Find where the given text appears and provide that cell's center as (x, y) coordinate. 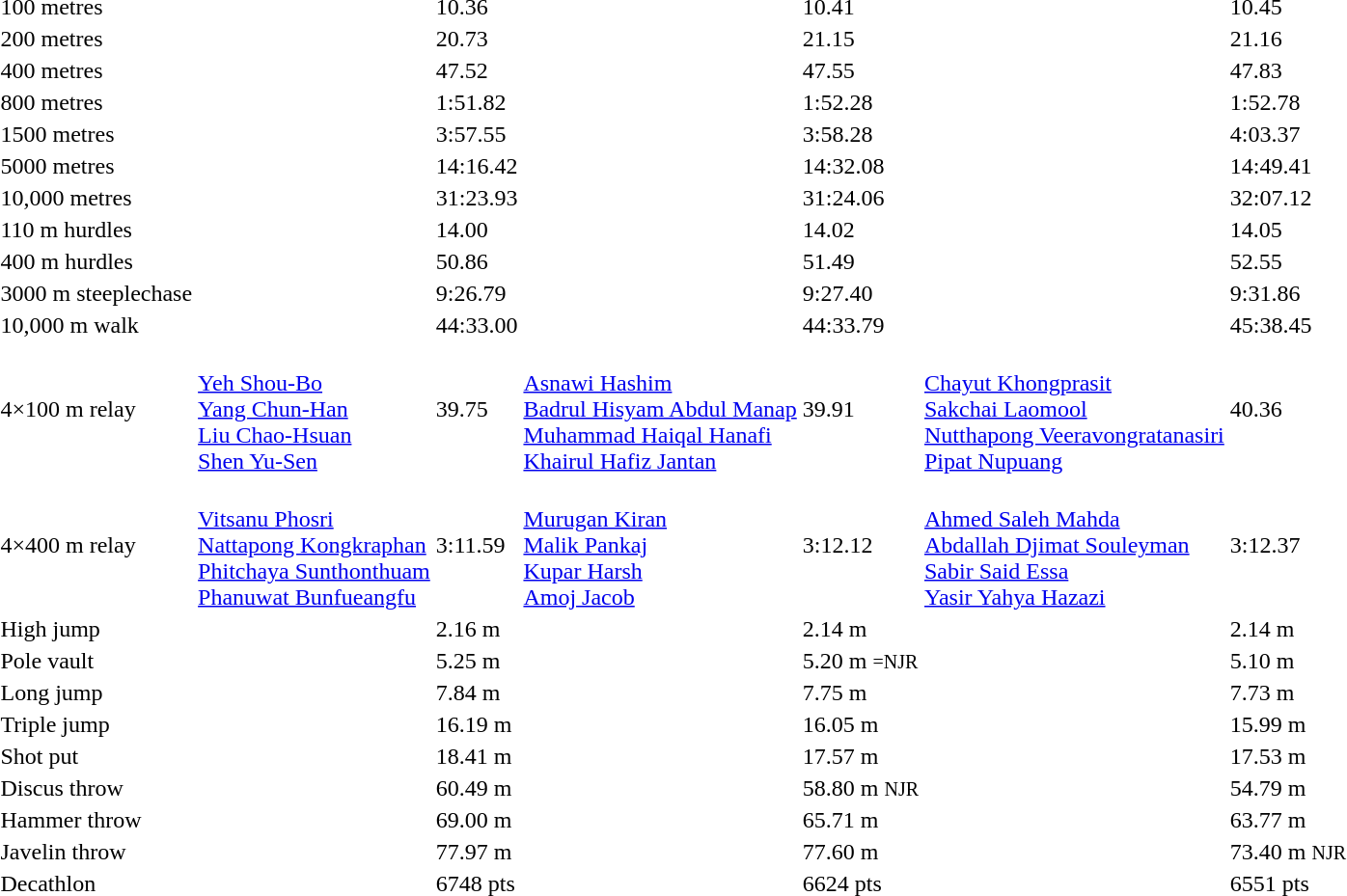
50.86 (477, 261)
20.73 (477, 39)
15.99 m (1287, 724)
14.00 (477, 230)
51.49 (861, 261)
40.36 (1287, 409)
31:23.93 (477, 198)
44:33.79 (861, 325)
77.97 m (477, 852)
7.84 m (477, 692)
17.57 m (861, 756)
1:52.28 (861, 102)
9:31.86 (1287, 293)
14.02 (861, 230)
Yeh Shou-BoYang Chun-HanLiu Chao-HsuanShen Yu-Sen (315, 409)
52.55 (1287, 261)
9:27.40 (861, 293)
14.05 (1287, 230)
54.79 m (1287, 788)
5.25 m (477, 661)
47.55 (861, 70)
Asnawi HashimBadrul Hisyam Abdul ManapMuhammad Haiqal HanafiKhairul Hafiz Jantan (660, 409)
1:52.78 (1287, 102)
3:11.59 (477, 545)
3:58.28 (861, 134)
18.41 m (477, 756)
47.52 (477, 70)
Murugan KiranMalik PankajKupar HarshAmoj Jacob (660, 545)
39.75 (477, 409)
5.10 m (1287, 661)
Ahmed Saleh MahdaAbdallah Djimat SouleymanSabir Said EssaYasir Yahya Hazazi (1074, 545)
21.15 (861, 39)
63.77 m (1287, 820)
69.00 m (477, 820)
16.19 m (477, 724)
5.20 m =NJR (861, 661)
4:03.37 (1287, 134)
45:38.45 (1287, 325)
39.91 (861, 409)
1:51.82 (477, 102)
7.75 m (861, 692)
16.05 m (861, 724)
14:32.08 (861, 166)
60.49 m (477, 788)
17.53 m (1287, 756)
47.83 (1287, 70)
3:12.37 (1287, 545)
2.16 m (477, 629)
14:16.42 (477, 166)
65.71 m (861, 820)
9:26.79 (477, 293)
7.73 m (1287, 692)
Vitsanu PhosriNattapong KongkraphanPhitchaya SunthonthuamPhanuwat Bunfueangfu (315, 545)
3:12.12 (861, 545)
Chayut KhongprasitSakchai LaomoolNutthapong VeeravongratanasiriPipat Nupuang (1074, 409)
3:57.55 (477, 134)
21.16 (1287, 39)
14:49.41 (1287, 166)
77.60 m (861, 852)
73.40 m NJR (1287, 852)
44:33.00 (477, 325)
32:07.12 (1287, 198)
58.80 m NJR (861, 788)
31:24.06 (861, 198)
